Return (X, Y) of the center of cell containing provided text 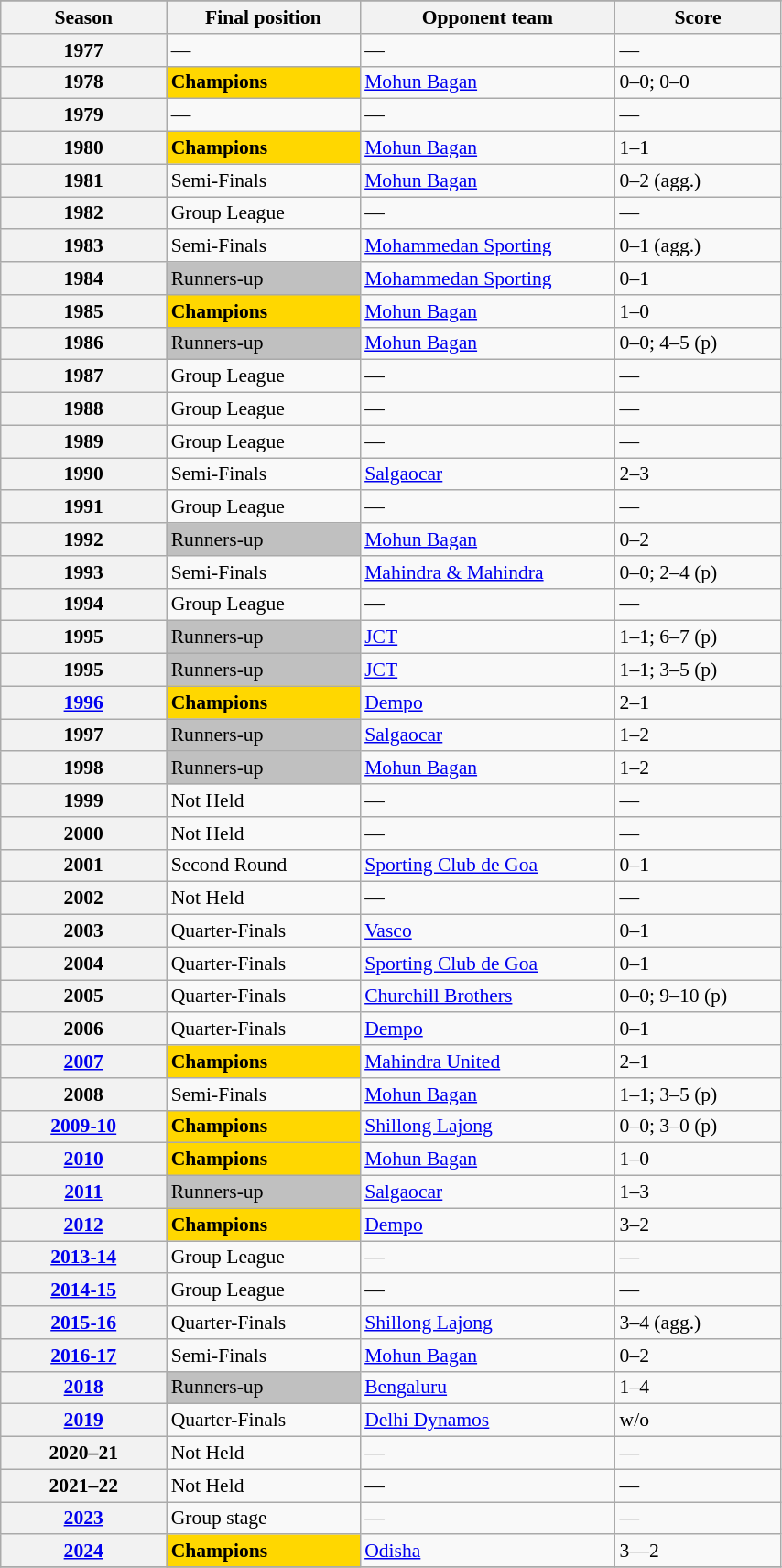
0–0; 4–5 (p) (698, 343)
1983 (84, 246)
Final position (264, 17)
2013-14 (84, 1258)
2016-17 (84, 1356)
1987 (84, 376)
Bengaluru (487, 1388)
1978 (84, 82)
2021–22 (84, 1486)
1992 (84, 539)
1977 (84, 50)
1986 (84, 343)
2–3 (698, 474)
1–1; 6–7 (p) (698, 637)
2006 (84, 1029)
Delhi Dynamos (487, 1421)
2014-15 (84, 1290)
1994 (84, 604)
0–1 (agg.) (698, 246)
Season (84, 17)
2003 (84, 931)
Vasco (487, 931)
3–2 (698, 1225)
2004 (84, 964)
2012 (84, 1225)
1980 (84, 148)
1–3 (698, 1192)
Mahindra & Mahindra (487, 572)
0–0; 0–0 (698, 82)
2010 (84, 1160)
2015-16 (84, 1323)
3–4 (agg.) (698, 1323)
2008 (84, 1094)
2005 (84, 996)
1989 (84, 441)
2001 (84, 866)
1991 (84, 507)
2024 (84, 1552)
1985 (84, 311)
2009-10 (84, 1127)
2000 (84, 833)
1996 (84, 702)
2020–21 (84, 1454)
2002 (84, 898)
2018 (84, 1388)
Odisha (487, 1552)
Score (698, 17)
1–4 (698, 1388)
1998 (84, 768)
Churchill Brothers (487, 996)
1–1 (698, 148)
Second Round (264, 866)
0–0; 9–10 (p) (698, 996)
1993 (84, 572)
Group stage (264, 1519)
1988 (84, 409)
3—2 (698, 1552)
2019 (84, 1421)
0–2 (agg.) (698, 180)
1984 (84, 278)
Mahindra United (487, 1062)
1979 (84, 115)
1990 (84, 474)
1999 (84, 800)
1981 (84, 180)
1997 (84, 735)
1982 (84, 213)
2023 (84, 1519)
w/o (698, 1421)
Opponent team (487, 17)
0–0; 2–4 (p) (698, 572)
0–0; 3–0 (p) (698, 1127)
2007 (84, 1062)
2011 (84, 1192)
